Determine the (x, y) coordinate at the center of the cell enclosing the given text.  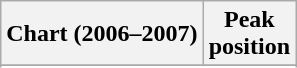
Peak position (249, 34)
Chart (2006–2007) (102, 34)
